Scan for the cell matching the given text and deliver its (X, Y) coordinate at center. 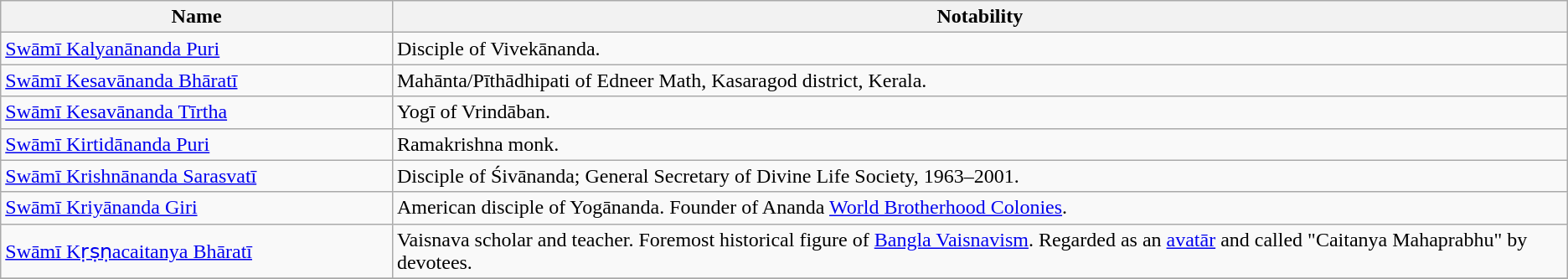
Name (197, 17)
Swāmī Kriyānanda Giri (197, 208)
Swāmī Kesavānanda Tīrtha (197, 112)
Swāmī Kṛṣṇacaitanya Bhāratī (197, 251)
Ramakrishna monk. (980, 144)
Yogī of Vrindāban. (980, 112)
American disciple of Yogānanda. Founder of Ananda World Brotherhood Colonies. (980, 208)
Vaisnava scholar and teacher. Foremost historical figure of Bangla Vaisnavism. Regarded as an avatār and called "Caitanya Mahaprabhu" by devotees. (980, 251)
Swāmī Kalyanānanda Puri (197, 49)
Notability (980, 17)
Swāmī Kirtidānanda Puri (197, 144)
Disciple of Vivekānanda. (980, 49)
Swāmī Kesavānanda Bhāratī (197, 80)
Disciple of Śivānanda; General Secretary of Divine Life Society, 1963–2001. (980, 176)
Mahānta/Pīthādhipati of Edneer Math, Kasaragod district, Kerala. (980, 80)
Swāmī Krishnānanda Sarasvatī (197, 176)
